Return (x, y) of the center of cell containing provided text 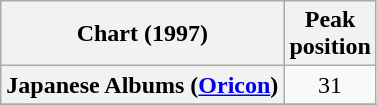
Peak position (330, 34)
Japanese Albums (Oricon) (142, 85)
31 (330, 85)
Chart (1997) (142, 34)
